From the cell containing the given text, extract its center point as [X, Y] coordinate. 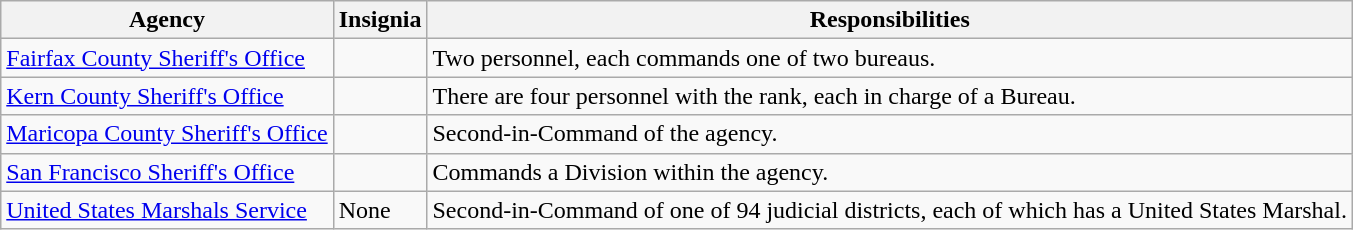
None [380, 210]
United States Marshals Service [167, 210]
Kern County Sheriff's Office [167, 96]
Second-in-Command of the agency. [890, 134]
Maricopa County Sheriff's Office [167, 134]
San Francisco Sheriff's Office [167, 172]
Second-in-Command of one of 94 judicial districts, each of which has a United States Marshal. [890, 210]
Insignia [380, 20]
Two personnel, each commands one of two bureaus. [890, 58]
Agency [167, 20]
Commands a Division within the agency. [890, 172]
Fairfax County Sheriff's Office [167, 58]
Responsibilities [890, 20]
There are four personnel with the rank, each in charge of a Bureau. [890, 96]
